Output the (x, y) coordinate of the center of the cell containing the given text.  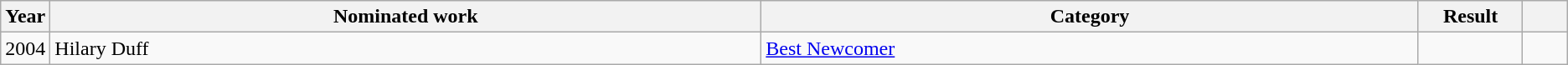
2004 (25, 48)
Category (1091, 17)
Nominated work (405, 17)
Year (25, 17)
Result (1471, 17)
Best Newcomer (1091, 48)
Hilary Duff (405, 48)
